Scan for the cell matching the given text and deliver its (x, y) coordinate at center. 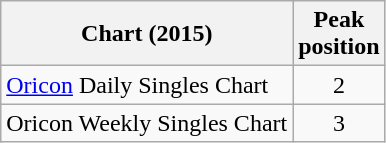
Oricon Daily Singles Chart (147, 85)
2 (339, 85)
3 (339, 123)
Oricon Weekly Singles Chart (147, 123)
Chart (2015) (147, 34)
Peakposition (339, 34)
